Detect which cell encompasses the target text, then output its (X, Y) center coordinate. 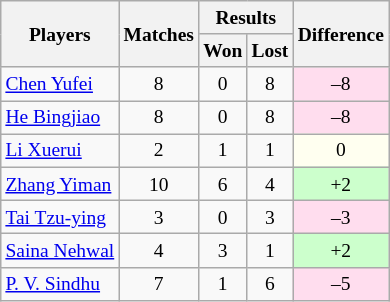
Difference (341, 34)
–3 (341, 216)
–5 (341, 284)
Players (60, 34)
Tai Tzu-ying (60, 216)
7 (159, 284)
Results (246, 18)
Won (223, 50)
Chen Yufei (60, 84)
Zhang Yiman (60, 184)
Lost (270, 50)
10 (159, 184)
Li Xuerui (60, 150)
2 (159, 150)
He Bingjiao (60, 118)
Saina Nehwal (60, 250)
P. V. Sindhu (60, 284)
Matches (159, 34)
